Extract the (X, Y) coordinate from the center of the cell holding the provided text.  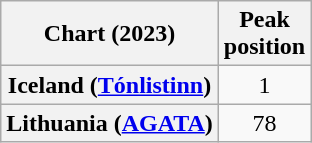
Chart (2023) (110, 34)
78 (264, 123)
Peakposition (264, 34)
Lithuania (AGATA) (110, 123)
1 (264, 85)
Iceland (Tónlistinn) (110, 85)
